Output the [X, Y] coordinate of the center of the cell containing the given text.  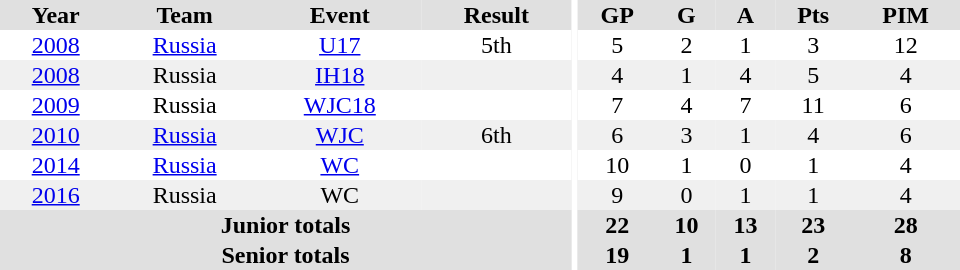
19 [618, 255]
2010 [56, 135]
Senior totals [286, 255]
6th [496, 135]
Event [340, 15]
2014 [56, 165]
9 [618, 195]
Year [56, 15]
28 [906, 225]
Junior totals [286, 225]
12 [906, 45]
A [746, 15]
22 [618, 225]
Pts [813, 15]
Team [184, 15]
23 [813, 225]
GP [618, 15]
5th [496, 45]
WJC18 [340, 105]
2016 [56, 195]
IH18 [340, 75]
8 [906, 255]
Result [496, 15]
WJC [340, 135]
2009 [56, 105]
11 [813, 105]
U17 [340, 45]
PIM [906, 15]
G [686, 15]
13 [746, 225]
